Extract the [X, Y] coordinate from the center of the cell holding the provided text.  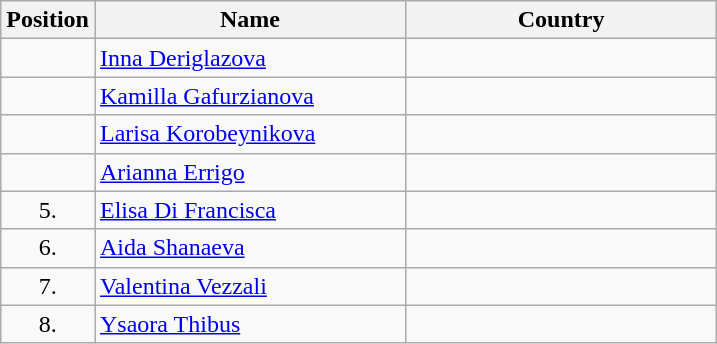
Name [250, 20]
Arianna Errigo [250, 172]
Aida Shanaeva [250, 248]
Valentina Vezzali [250, 286]
Elisa Di Francisca [250, 210]
8. [48, 324]
Ysaora Thibus [250, 324]
5. [48, 210]
Country [562, 20]
Inna Deriglazova [250, 58]
6. [48, 248]
7. [48, 286]
Kamilla Gafurzianova [250, 96]
Larisa Korobeynikova [250, 134]
Position [48, 20]
